For the text-containing cell, return its midpoint in [X, Y] coordinate format. 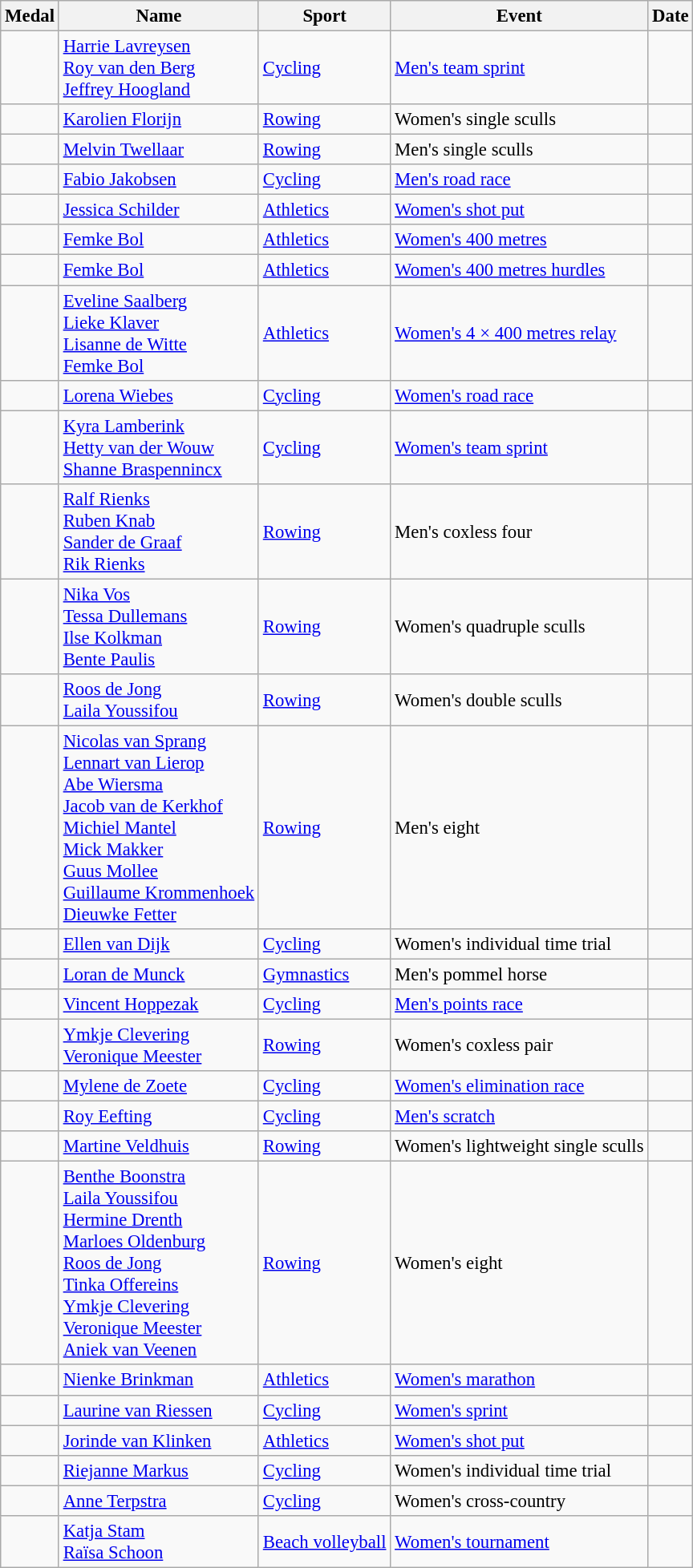
Medal [30, 16]
Sport [324, 16]
Kyra LamberinkHetty van der WouwShanne Braspennincx [159, 447]
Eveline SaalbergLieke KlaverLisanne de WitteFemke Bol [159, 333]
Melvin Twellaar [159, 150]
Women's road race [520, 395]
Women's 400 metres [520, 240]
Ymkje CleveringVeronique Meester [159, 1045]
Ralf RienksRuben KnabSander de GraafRik Rienks [159, 531]
Mylene de Zoete [159, 1086]
Women's lightweight single sculls [520, 1146]
Women's cross-country [520, 1501]
Ellen van Dijk [159, 944]
Date [671, 16]
Nienke Brinkman [159, 1380]
Women's 4 × 400 metres relay [520, 333]
Men's road race [520, 180]
Fabio Jakobsen [159, 180]
Women's eight [520, 1263]
Jessica Schilder [159, 210]
Beach volleyball [324, 1542]
Men's points race [520, 1004]
Nika VosTessa DullemansIlse KolkmanBente Paulis [159, 627]
Harrie LavreysenRoy van den BergJeffrey Hoogland [159, 68]
Roy Eefting [159, 1117]
Women's coxless pair [520, 1045]
Men's team sprint [520, 68]
Women's elimination race [520, 1086]
Gymnastics [324, 974]
Women's quadruple sculls [520, 627]
Benthe BoonstraLaila YoussifouHermine DrenthMarloes OldenburgRoos de JongTinka OffereinsYmkje CleveringVeronique MeesterAniek van Veenen [159, 1263]
Loran de Munck [159, 974]
Men's coxless four [520, 531]
Women's sprint [520, 1410]
Women's double sculls [520, 701]
Women's marathon [520, 1380]
Katja StamRaïsa Schoon [159, 1542]
Martine Veldhuis [159, 1146]
Jorinde van Klinken [159, 1441]
Vincent Hoppezak [159, 1004]
Event [520, 16]
Karolien Florijn [159, 119]
Women's team sprint [520, 447]
Men's single sculls [520, 150]
Men's pommel horse [520, 974]
Women's single sculls [520, 119]
Lorena Wiebes [159, 395]
Anne Terpstra [159, 1501]
Men's eight [520, 827]
Name [159, 16]
Men's scratch [520, 1117]
Laurine van Riessen [159, 1410]
Nicolas van SprangLennart van LieropAbe WiersmaJacob van de KerkhofMichiel MantelMick MakkerGuus MolleeGuillaume KrommenhoekDieuwke Fetter [159, 827]
Women's 400 metres hurdles [520, 270]
Women's tournament [520, 1542]
Roos de JongLaila Youssifou [159, 701]
Riejanne Markus [159, 1470]
